Search for the cell housing the specified text and yield its [X, Y] center coordinate. 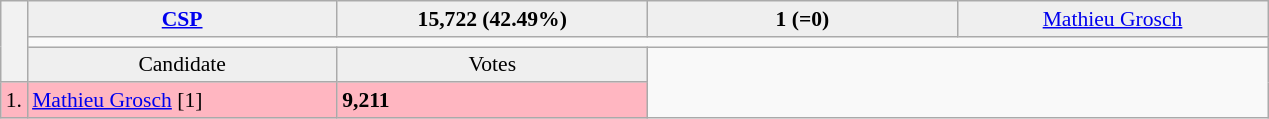
1 (=0) [802, 19]
Mathieu Grosch [1112, 19]
Votes [492, 65]
15,722 (42.49%) [492, 19]
CSP [182, 19]
9,211 [492, 101]
Candidate [182, 65]
Mathieu Grosch [1] [182, 101]
1. [14, 101]
